Search for the cell housing the specified text and yield its (x, y) center coordinate. 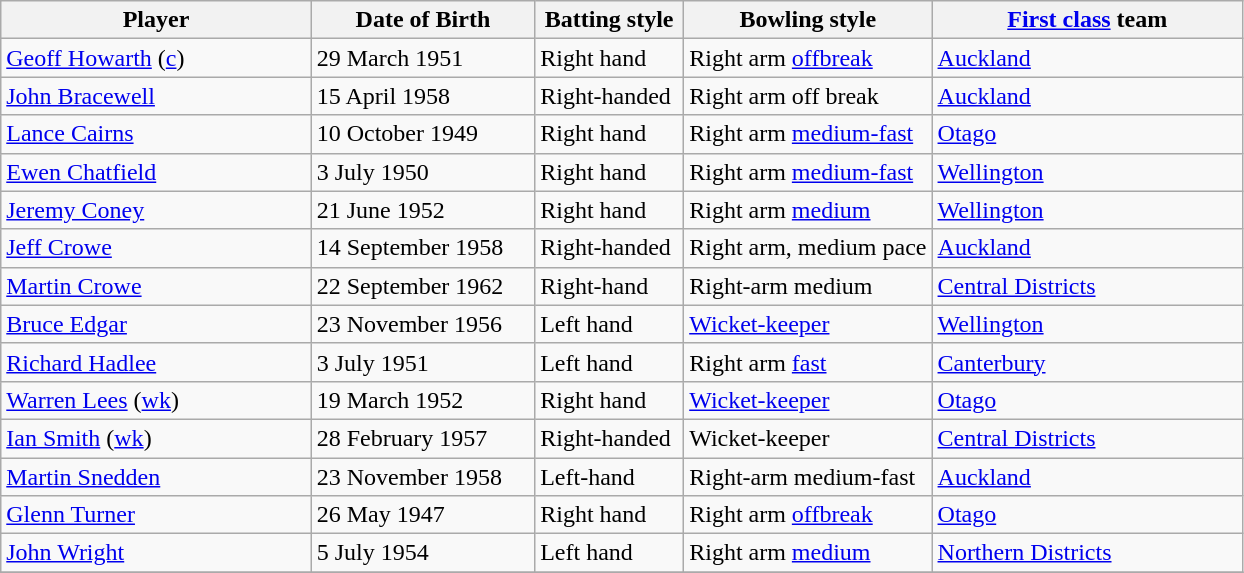
Right-hand (610, 286)
Right-arm medium (808, 286)
Glenn Turner (156, 515)
15 April 1958 (423, 96)
Richard Hadlee (156, 362)
Northern Districts (1087, 553)
Warren Lees (wk) (156, 400)
Bruce Edgar (156, 324)
3 July 1950 (423, 172)
Geoff Howarth (c) (156, 58)
Martin Snedden (156, 477)
Player (156, 20)
Right arm off break (808, 96)
Date of Birth (423, 20)
21 June 1952 (423, 210)
Right arm, medium pace (808, 248)
Ewen Chatfield (156, 172)
29 March 1951 (423, 58)
Jeremy Coney (156, 210)
10 October 1949 (423, 134)
Right-arm medium-fast (808, 477)
19 March 1952 (423, 400)
26 May 1947 (423, 515)
Batting style (610, 20)
22 September 1962 (423, 286)
Ian Smith (wk) (156, 438)
14 September 1958 (423, 248)
John Bracewell (156, 96)
3 July 1951 (423, 362)
Jeff Crowe (156, 248)
Canterbury (1087, 362)
Lance Cairns (156, 134)
Right arm fast (808, 362)
23 November 1958 (423, 477)
23 November 1956 (423, 324)
First class team (1087, 20)
28 February 1957 (423, 438)
John Wright (156, 553)
5 July 1954 (423, 553)
Left-hand (610, 477)
Martin Crowe (156, 286)
Bowling style (808, 20)
